Extract the [X, Y] coordinate from the center of the cell holding the provided text.  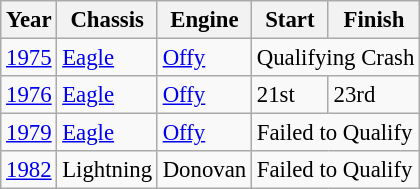
Start [290, 20]
Finish [374, 20]
Qualifying Crash [335, 58]
1979 [29, 133]
Year [29, 20]
1976 [29, 95]
Donovan [204, 170]
1982 [29, 170]
Lightning [107, 170]
21st [290, 95]
23rd [374, 95]
1975 [29, 58]
Chassis [107, 20]
Engine [204, 20]
